Detect which cell encompasses the target text, then output its [x, y] center coordinate. 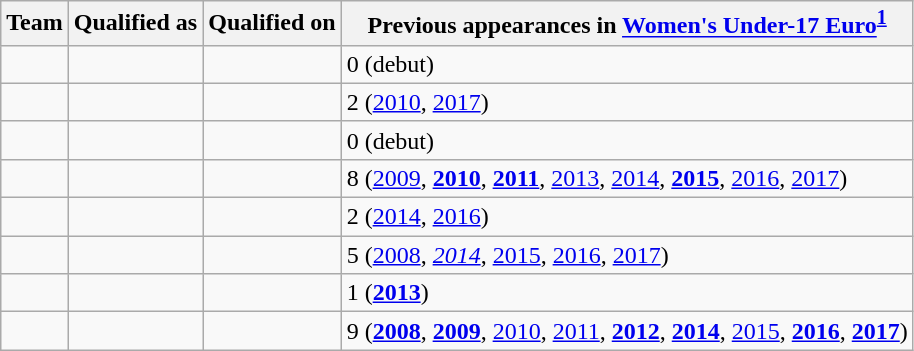
8 (2009, 2010, 2011, 2013, 2014, 2015, 2016, 2017) [627, 178]
1 (2013) [627, 293]
9 (2008, 2009, 2010, 2011, 2012, 2014, 2015, 2016, 2017) [627, 331]
Qualified as [135, 24]
2 (2014, 2016) [627, 217]
Previous appearances in Women's Under-17 Euro1 [627, 24]
Qualified on [272, 24]
Team [35, 24]
2 (2010, 2017) [627, 102]
5 (2008, 2014, 2015, 2016, 2017) [627, 255]
